Determine the [X, Y] coordinate at the center of the cell enclosing the given text.  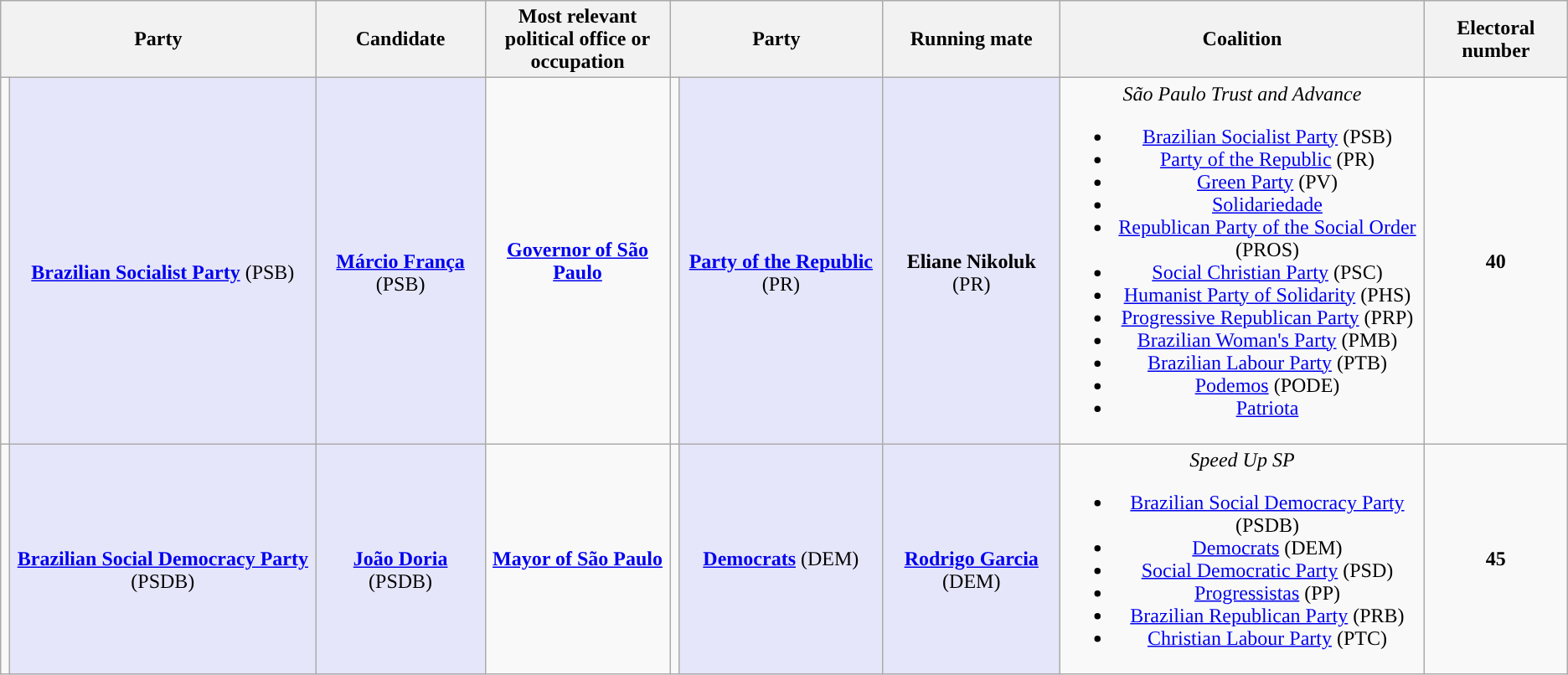
Eliane Nikoluk (PR) [972, 261]
Governor of São Paulo [577, 261]
Most relevant political office or occupation [577, 39]
Party of the Republic (PR) [781, 261]
Electoral number [1496, 39]
Candidate [400, 39]
Coalition [1241, 39]
Democrats (DEM) [781, 559]
Rodrigo Garcia (DEM) [972, 559]
45 [1496, 559]
40 [1496, 261]
Running mate [972, 39]
Márcio França (PSB) [400, 261]
Brazilian Socialist Party (PSB) [162, 261]
Mayor of São Paulo [577, 559]
Brazilian Social Democracy Party (PSDB) [162, 559]
João Doria (PSDB) [400, 559]
